Output the (x, y) coordinate of the center of the cell containing the given text.  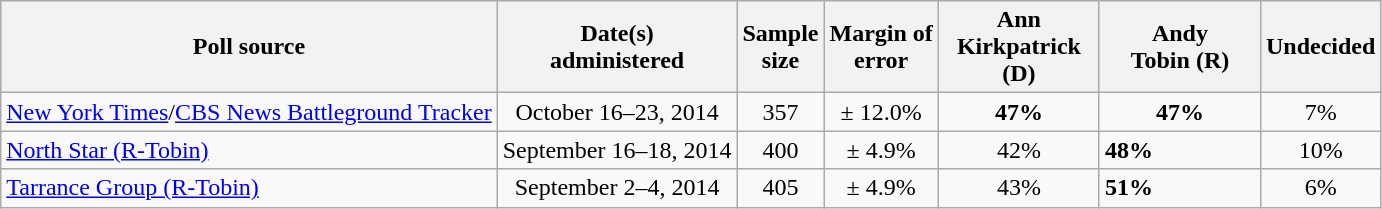
North Star (R-Tobin) (249, 150)
Undecided (1320, 47)
AndyTobin (R) (1180, 47)
Date(s)administered (617, 47)
New York Times/CBS News Battleground Tracker (249, 112)
10% (1320, 150)
48% (1180, 150)
6% (1320, 188)
357 (780, 112)
September 16–18, 2014 (617, 150)
± 12.0% (881, 112)
September 2–4, 2014 (617, 188)
Poll source (249, 47)
October 16–23, 2014 (617, 112)
400 (780, 150)
405 (780, 188)
43% (1018, 188)
Tarrance Group (R-Tobin) (249, 188)
Samplesize (780, 47)
7% (1320, 112)
51% (1180, 188)
AnnKirkpatrick (D) (1018, 47)
42% (1018, 150)
Margin oferror (881, 47)
